Scan for the cell matching the given text and deliver its [x, y] coordinate at center. 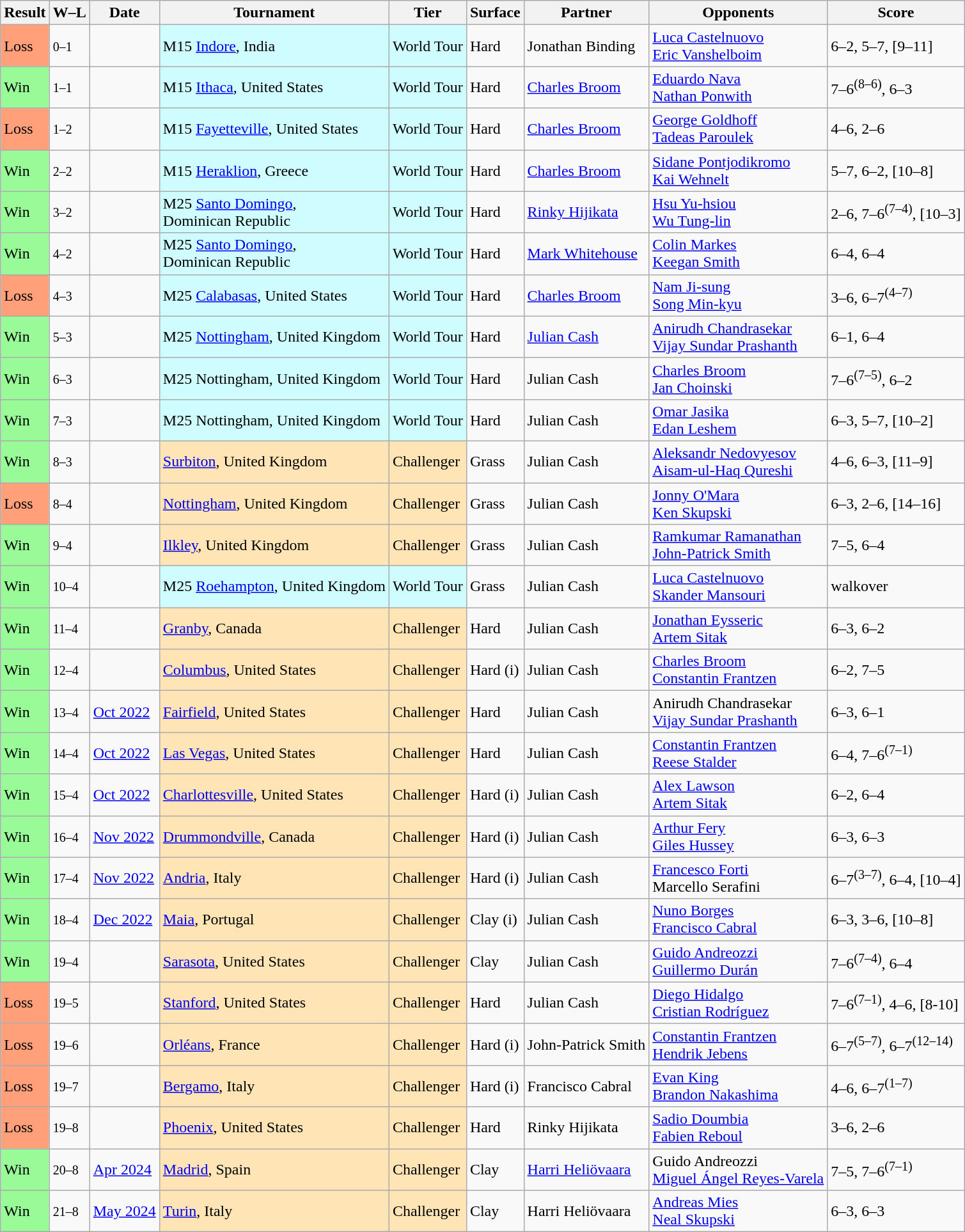
May 2024 [124, 1212]
1–2 [69, 129]
14–4 [69, 754]
19–8 [69, 1127]
7–6(7–1), 4–6, [8-10] [896, 1003]
6–7(5–7), 6–7(12–14) [896, 1044]
6–3 [69, 379]
6–4, 6–4 [896, 253]
9–4 [69, 545]
Omar Jasika Edan Leshem [738, 420]
Constantin Frantzen Hendrik Jebens [738, 1044]
Evan King Brandon Nakashima [738, 1086]
19–6 [69, 1044]
Ramkumar Ramanathan John-Patrick Smith [738, 545]
M25 Calabasas, United States [274, 296]
Eduardo Nava Nathan Ponwith [738, 87]
Luca Castelnuovo Eric Vanshelboim [738, 46]
Drummondville, Canada [274, 837]
13–4 [69, 711]
19–5 [69, 1003]
Bergamo, Italy [274, 1086]
19–7 [69, 1086]
John-Patrick Smith [586, 1044]
4–6, 6–3, [11–9] [896, 462]
21–8 [69, 1212]
Las Vegas, United States [274, 754]
12–4 [69, 670]
6–2, 5–7, [9–11] [896, 46]
Columbus, United States [274, 670]
Francisco Cabral [586, 1086]
6–3, 6–2 [896, 628]
W–L [69, 13]
Nottingham, United Kingdom [274, 503]
Clay (i) [495, 920]
0–1 [69, 46]
George Goldhoff Tadeas Paroulek [738, 129]
2–6, 7–6(7–4), [10–3] [896, 212]
Constantin Frantzen Reese Stalder [738, 754]
Mark Whitehouse [586, 253]
Score [896, 13]
7–6(7–5), 6–2 [896, 379]
walkover [896, 587]
Andria, Italy [274, 878]
18–4 [69, 920]
4–6, 2–6 [896, 129]
M15 Ithaca, United States [274, 87]
3–6, 6–7(4–7) [896, 296]
Orléans, France [274, 1044]
Surface [495, 13]
Charlottesville, United States [274, 794]
10–4 [69, 587]
Aleksandr Nedovyesov Aisam-ul-Haq Qureshi [738, 462]
6–3, 6–1 [896, 711]
Colin Markes Keegan Smith [738, 253]
Diego Hidalgo Cristian Rodríguez [738, 1003]
Madrid, Spain [274, 1169]
Charles Broom Jan Choinski [738, 379]
Alex Lawson Artem Sitak [738, 794]
17–4 [69, 878]
Tier [427, 13]
7–5, 6–4 [896, 545]
15–4 [69, 794]
Jonathan Eysseric Artem Sitak [738, 628]
Apr 2024 [124, 1169]
Jonathan Binding [586, 46]
Sidane Pontjodikromo Kai Wehnelt [738, 170]
6–2, 6–4 [896, 794]
8–3 [69, 462]
Nam Ji-sung Song Min-kyu [738, 296]
Ilkley, United Kingdom [274, 545]
M15 Heraklion, Greece [274, 170]
Result [25, 13]
Fairfield, United States [274, 711]
Luca Castelnuovo Skander Mansouri [738, 587]
Opponents [738, 13]
8–4 [69, 503]
Date [124, 13]
Surbiton, United Kingdom [274, 462]
6–7(3–7), 6–4, [10–4] [896, 878]
Hsu Yu-hsiou Wu Tung-lin [738, 212]
4–2 [69, 253]
11–4 [69, 628]
7–5, 7–6(7–1) [896, 1169]
Phoenix, United States [274, 1127]
6–3, 2–6, [14–16] [896, 503]
Guido Andreozzi Miguel Ángel Reyes-Varela [738, 1169]
20–8 [69, 1169]
16–4 [69, 837]
4–6, 6–7(1–7) [896, 1086]
Jonny O'Mara Ken Skupski [738, 503]
3–6, 2–6 [896, 1127]
Nuno Borges Francisco Cabral [738, 920]
M25 Roehampton, United Kingdom [274, 587]
5–7, 6–2, [10–8] [896, 170]
19–4 [69, 961]
Stanford, United States [274, 1003]
Maia, Portugal [274, 920]
6–1, 6–4 [896, 336]
1–1 [69, 87]
Dec 2022 [124, 920]
Arthur Fery Giles Hussey [738, 837]
6–2, 7–5 [896, 670]
7–3 [69, 420]
7–6(8–6), 6–3 [896, 87]
6–3, 5–7, [10–2] [896, 420]
M15 Indore, India [274, 46]
Sarasota, United States [274, 961]
2–2 [69, 170]
6–3, 3–6, [10–8] [896, 920]
Tournament [274, 13]
Granby, Canada [274, 628]
Turin, Italy [274, 1212]
Charles Broom Constantin Frantzen [738, 670]
5–3 [69, 336]
4–3 [69, 296]
Francesco Forti Marcello Serafini [738, 878]
3–2 [69, 212]
Andreas Mies Neal Skupski [738, 1212]
7–6(7–4), 6–4 [896, 961]
Partner [586, 13]
Guido Andreozzi Guillermo Durán [738, 961]
Sadio Doumbia Fabien Reboul [738, 1127]
6–4, 7–6(7–1) [896, 754]
M15 Fayetteville, United States [274, 129]
